Provide the [X, Y] coordinate of the cell's center where the given text is located.  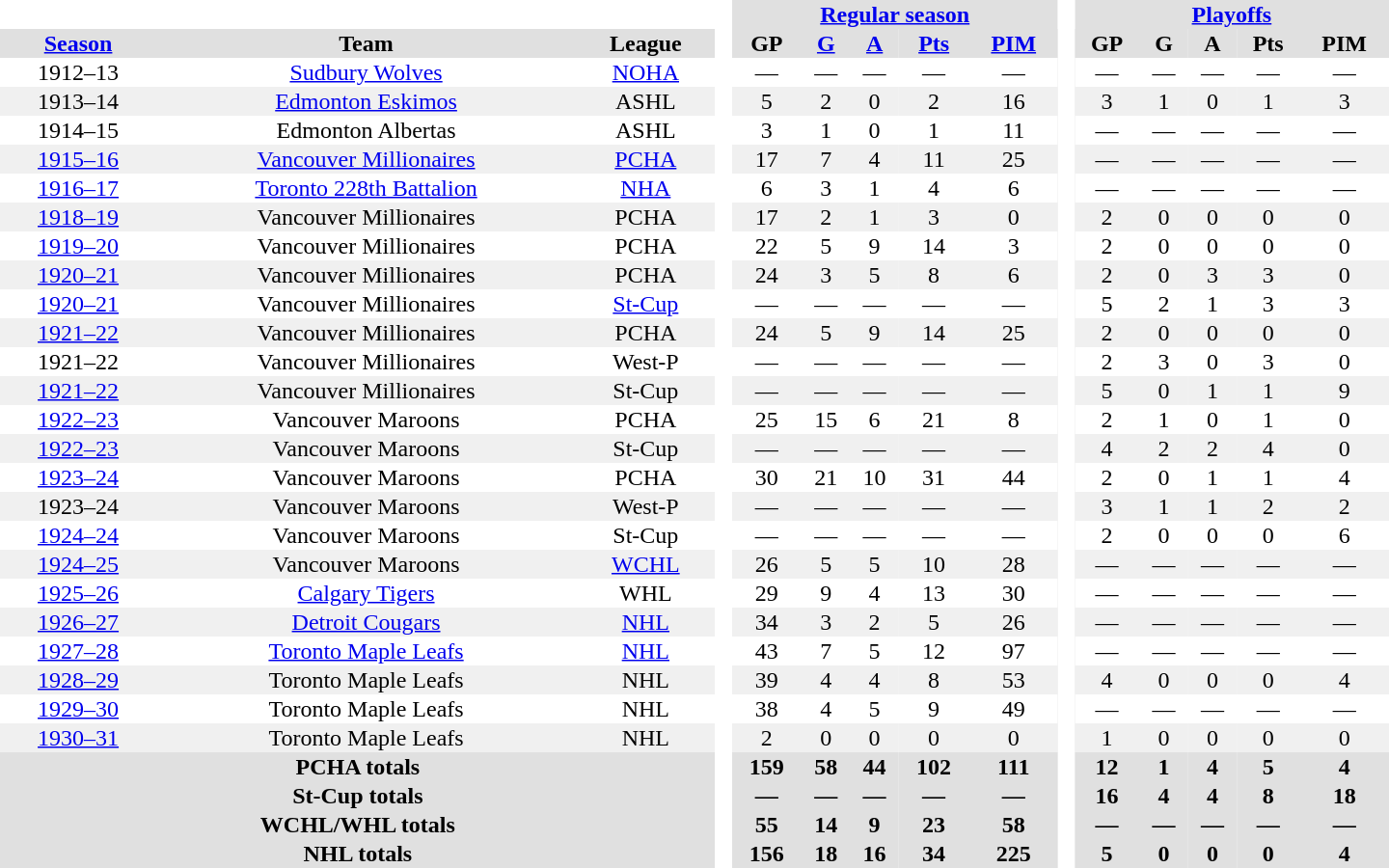
1926–27 [78, 622]
1912–13 [78, 72]
NHL totals [358, 854]
St-Cup totals [358, 796]
23 [934, 825]
13 [934, 593]
29 [766, 593]
1913–14 [78, 101]
39 [766, 680]
156 [766, 854]
43 [766, 651]
Toronto 228th Battalion [367, 188]
53 [1013, 680]
WCHL/WHL totals [358, 825]
15 [826, 420]
225 [1013, 854]
1919–20 [78, 246]
NOHA [646, 72]
38 [766, 709]
1918–19 [78, 217]
WCHL [646, 564]
1914–15 [78, 130]
1924–25 [78, 564]
97 [1013, 651]
1924–24 [78, 535]
PCHA totals [358, 767]
102 [934, 767]
1916–17 [78, 188]
111 [1013, 767]
1928–29 [78, 680]
1930–31 [78, 738]
Edmonton Albertas [367, 130]
Detroit Cougars [367, 622]
NHA [646, 188]
55 [766, 825]
Regular season [895, 14]
1929–30 [78, 709]
Edmonton Eskimos [367, 101]
WHL [646, 593]
Playoffs [1232, 14]
1927–28 [78, 651]
Team [367, 43]
28 [1013, 564]
31 [934, 477]
22 [766, 246]
1925–26 [78, 593]
Sudbury Wolves [367, 72]
League [646, 43]
Season [78, 43]
1915–16 [78, 159]
Calgary Tigers [367, 593]
49 [1013, 709]
159 [766, 767]
